Pinpoint the cell where the given text exists, returning its [x, y] midpoint coordinate. 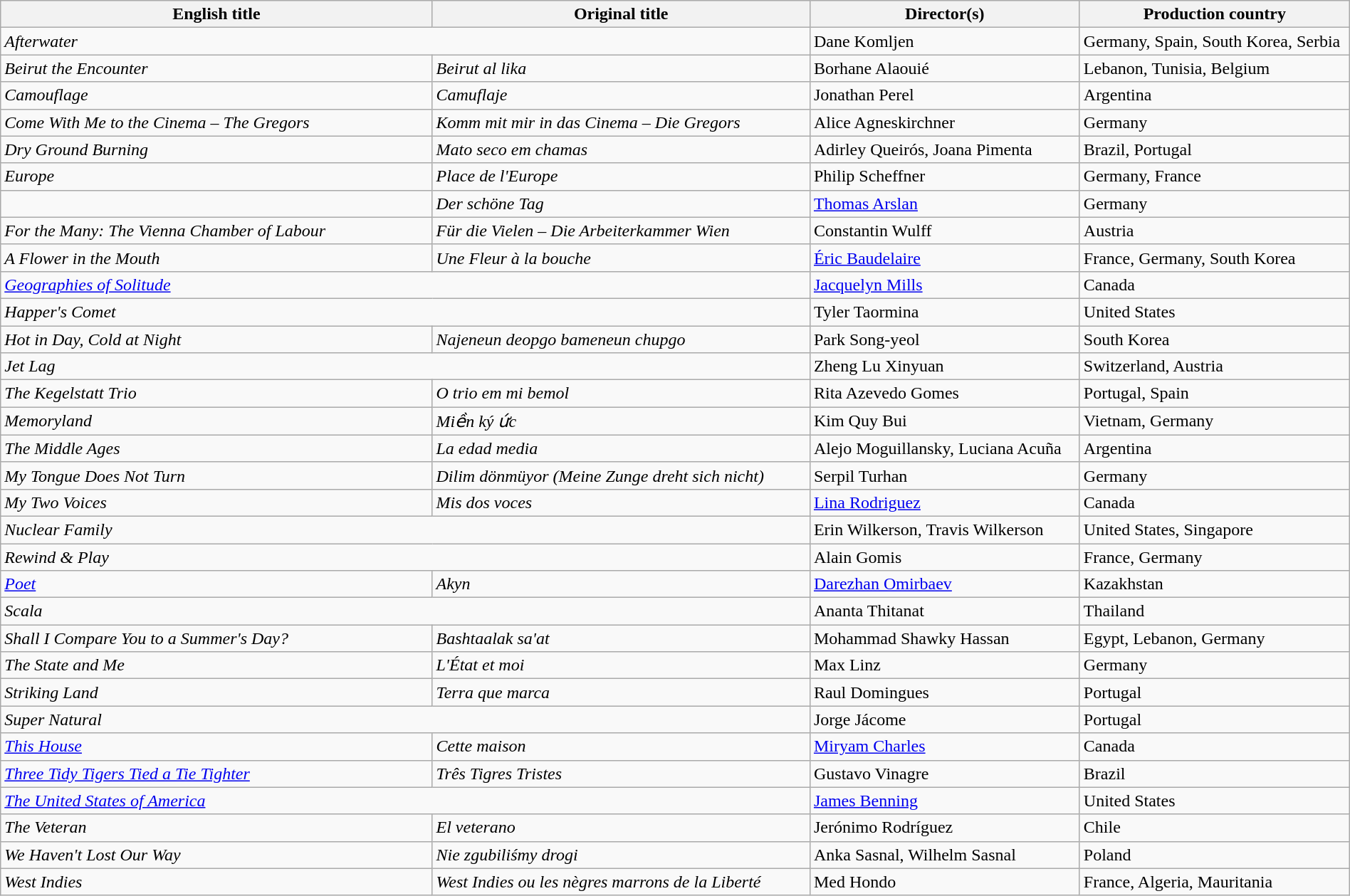
Une Fleur à la bouche [621, 258]
Tyler Taormina [944, 312]
L'État et moi [621, 665]
The State and Me [216, 665]
Nie zgubiliśmy drogi [621, 855]
Egypt, Lebanon, Germany [1215, 638]
Portugal, Spain [1215, 394]
Adirley Queirós, Joana Pimenta [944, 149]
Place de l'Europe [621, 176]
Mis dos voces [621, 502]
Thomas Arslan [944, 204]
France, Germany [1215, 557]
Jacquelyn Mills [944, 285]
La edad media [621, 448]
Für die Vielen – Die Arbeiterkammer Wien [621, 231]
Kazakhstan [1215, 584]
Europe [216, 176]
Germany, France [1215, 176]
Switzerland, Austria [1215, 367]
Lebanon, Tunisia, Belgium [1215, 68]
Jet Lag [406, 367]
Dry Ground Burning [216, 149]
Philip Scheffner [944, 176]
Production country [1215, 14]
Dilim dönmüyor (Meine Zunge dreht sich nicht) [621, 475]
For the Many: The Vienna Chamber of Labour [216, 231]
Camouflage [216, 95]
Geographies of Solitude [406, 285]
Dane Komljen [944, 41]
The Middle Ages [216, 448]
A Flower in the Mouth [216, 258]
Borhane Alaouié [944, 68]
The United States of America [406, 801]
United States, Singapore [1215, 529]
Jerónimo Rodríguez [944, 828]
Anka Sasnal, Wilhelm Sasnal [944, 855]
The Kegelstatt Trio [216, 394]
Der schöne Tag [621, 204]
Akyn [621, 584]
English title [216, 14]
Afterwater [406, 41]
Austria [1215, 231]
Original title [621, 14]
Brazil [1215, 774]
Alain Gomis [944, 557]
Striking Land [216, 692]
Gustavo Vinagre [944, 774]
El veterano [621, 828]
James Benning [944, 801]
Raul Domingues [944, 692]
Vietnam, Germany [1215, 421]
Come With Me to the Cinema – The Gregors [216, 122]
Rita Azevedo Gomes [944, 394]
Serpil Turhan [944, 475]
Brazil, Portugal [1215, 149]
Camuflaje [621, 95]
Três Tigres Tristes [621, 774]
Kim Quy Bui [944, 421]
Najeneun deopgo bameneun chupgo [621, 339]
Thailand [1215, 611]
Three Tidy Tigers Tied a Tie Tighter [216, 774]
My Two Voices [216, 502]
Lina Rodriguez [944, 502]
South Korea [1215, 339]
West Indies [216, 882]
West Indies ou les nègres marrons de la Liberté [621, 882]
Cette maison [621, 747]
Shall I Compare You to a Summer's Day? [216, 638]
Memoryland [216, 421]
Zheng Lu Xinyuan [944, 367]
Erin Wilkerson, Travis Wilkerson [944, 529]
Poland [1215, 855]
Chile [1215, 828]
Alejo Moguillansky, Luciana Acuña [944, 448]
Bashtaalak sa'at [621, 638]
Miền ký ức [621, 421]
Nuclear Family [406, 529]
Miryam Charles [944, 747]
Jorge Jácome [944, 720]
O trio em mi bemol [621, 394]
This House [216, 747]
My Tongue Does Not Turn [216, 475]
Germany, Spain, South Korea, Serbia [1215, 41]
Jonathan Perel [944, 95]
Max Linz [944, 665]
Beirut al lika [621, 68]
Komm mit mir in das Cinema – Die Gregors [621, 122]
France, Algeria, Mauritania [1215, 882]
Super Natural [406, 720]
The Veteran [216, 828]
Happer's Comet [406, 312]
Med Hondo [944, 882]
Éric Baudelaire [944, 258]
Beirut the Encounter [216, 68]
Alice Agneskirchner [944, 122]
Darezhan Omirbaev [944, 584]
Rewind & Play [406, 557]
Park Song-yeol [944, 339]
Poet [216, 584]
Mato seco em chamas [621, 149]
Constantin Wulff [944, 231]
Director(s) [944, 14]
Mohammad Shawky Hassan [944, 638]
We Haven't Lost Our Way [216, 855]
Scala [406, 611]
France, Germany, South Korea [1215, 258]
Ananta Thitanat [944, 611]
Hot in Day, Cold at Night [216, 339]
Terra que marca [621, 692]
